Provide the (X, Y) coordinate of the cell's center where the given text is located.  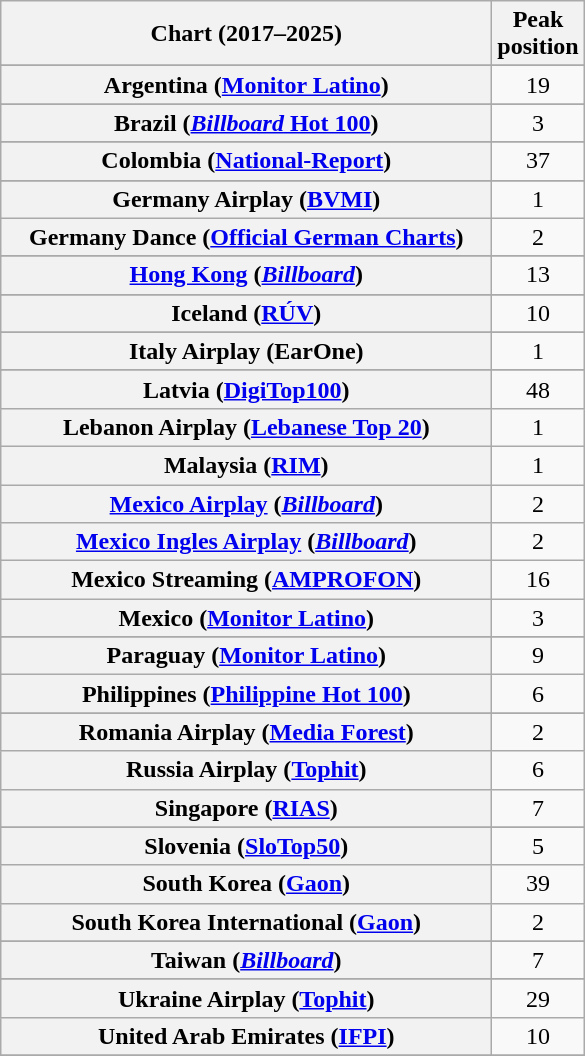
Mexico Ingles Airplay (Billboard) (246, 542)
37 (538, 161)
Lebanon Airplay (Lebanese Top 20) (246, 427)
Slovenia (SloTop50) (246, 846)
Romania Airplay (Media Forest) (246, 732)
Singapore (RIAS) (246, 808)
Mexico Streaming (AMPROFON) (246, 580)
5 (538, 846)
Colombia (National-Report) (246, 161)
13 (538, 275)
Malaysia (RIM) (246, 465)
Ukraine Airplay (Tophit) (246, 998)
Taiwan (Billboard) (246, 960)
9 (538, 656)
Brazil (Billboard Hot 100) (246, 123)
Hong Kong (Billboard) (246, 275)
Philippines (Philippine Hot 100) (246, 694)
Germany Airplay (BVMI) (246, 199)
Paraguay (Monitor Latino) (246, 656)
48 (538, 389)
Germany Dance (Official German Charts) (246, 237)
Latvia (DigiTop100) (246, 389)
29 (538, 998)
Mexico Airplay (Billboard) (246, 503)
16 (538, 580)
Iceland (RÚV) (246, 313)
39 (538, 884)
South Korea International (Gaon) (246, 922)
Peakposition (538, 34)
Italy Airplay (EarOne) (246, 351)
19 (538, 85)
Argentina (Monitor Latino) (246, 85)
Chart (2017–2025) (246, 34)
South Korea (Gaon) (246, 884)
Mexico (Monitor Latino) (246, 618)
United Arab Emirates (IFPI) (246, 1036)
Russia Airplay (Tophit) (246, 770)
